Output the [X, Y] coordinate of the center of the cell containing the given text.  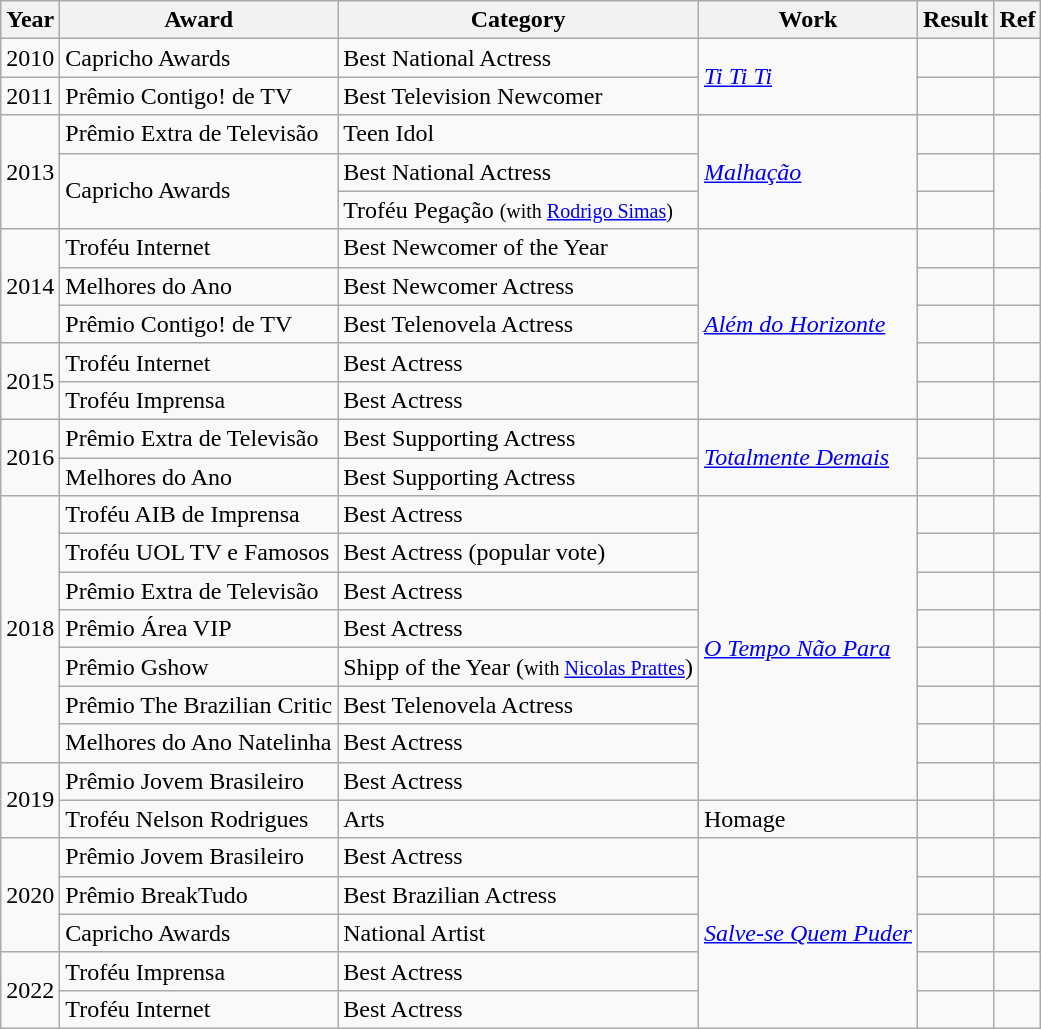
2020 [30, 895]
2018 [30, 629]
Award [199, 20]
Salve-se Quem Puder [808, 933]
Além do Horizonte [808, 324]
Troféu AIB de Imprensa [199, 515]
Best Newcomer Actress [518, 286]
Totalmente Demais [808, 457]
Year [30, 20]
Prêmio Gshow [199, 667]
2015 [30, 381]
Category [518, 20]
Troféu Nelson Rodrigues [199, 819]
Ti Ti Ti [808, 77]
Ref [1018, 20]
Best Brazilian Actress [518, 895]
Homage [808, 819]
2014 [30, 286]
Best Television Newcomer [518, 96]
Result [955, 20]
2022 [30, 990]
Prêmio Área VIP [199, 629]
Prêmio The Brazilian Critic [199, 705]
Best Newcomer of the Year [518, 248]
2019 [30, 800]
Troféu UOL TV e Famosos [199, 553]
Teen Idol [518, 134]
2010 [30, 58]
Best Actress (popular vote) [518, 553]
Malhação [808, 172]
Work [808, 20]
O Tempo Não Para [808, 648]
National Artist [518, 933]
2011 [30, 96]
Arts [518, 819]
2016 [30, 457]
Shipp of the Year (with Nicolas Prattes) [518, 667]
2013 [30, 172]
Melhores do Ano Natelinha [199, 743]
Prêmio BreakTudo [199, 895]
Troféu Pegação (with Rodrigo Simas) [518, 210]
